Pinpoint the cell where the given text exists, returning its (x, y) midpoint coordinate. 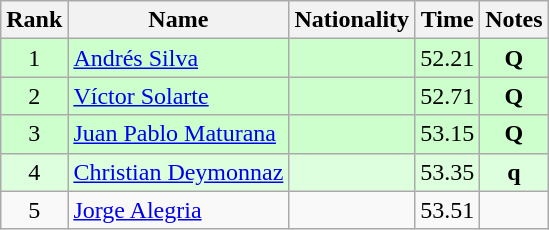
52.21 (448, 58)
53.51 (448, 210)
4 (34, 172)
Notes (514, 20)
Juan Pablo Maturana (178, 134)
53.35 (448, 172)
1 (34, 58)
Nationality (352, 20)
Rank (34, 20)
53.15 (448, 134)
Andrés Silva (178, 58)
3 (34, 134)
5 (34, 210)
Jorge Alegria (178, 210)
52.71 (448, 96)
Víctor Solarte (178, 96)
2 (34, 96)
Christian Deymonnaz (178, 172)
q (514, 172)
Name (178, 20)
Time (448, 20)
